Output the [X, Y] coordinate of the center of the cell containing the given text.  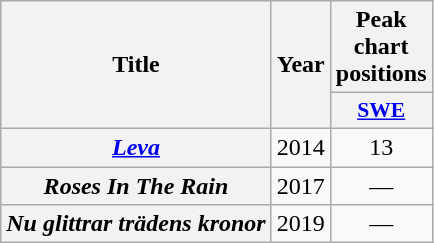
Title [136, 65]
2014 [300, 147]
2017 [300, 185]
2019 [300, 224]
Roses In The Rain [136, 185]
SWE [381, 111]
Leva [136, 147]
Year [300, 65]
Nu glittrar trädens kronor [136, 224]
Peak chart positions [381, 47]
13 [381, 147]
